Output the [X, Y] coordinate of the center of the cell containing the given text.  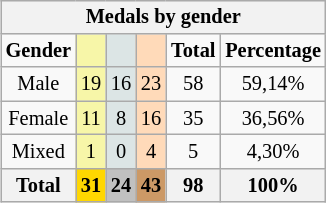
Gender [38, 51]
98 [193, 185]
23 [151, 84]
100% [273, 185]
Female [38, 118]
Medals by gender [164, 17]
4 [151, 152]
8 [121, 118]
4,30% [273, 152]
5 [193, 152]
19 [91, 84]
11 [91, 118]
58 [193, 84]
0 [121, 152]
59,14% [273, 84]
35 [193, 118]
Percentage [273, 51]
36,56% [273, 118]
1 [91, 152]
31 [91, 185]
24 [121, 185]
Mixed [38, 152]
43 [151, 185]
Male [38, 84]
